Find where the given text appears and provide that cell's center as (x, y) coordinate. 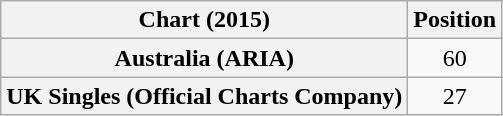
60 (455, 58)
Chart (2015) (204, 20)
UK Singles (Official Charts Company) (204, 96)
27 (455, 96)
Australia (ARIA) (204, 58)
Position (455, 20)
